Search for the cell housing the specified text and yield its (x, y) center coordinate. 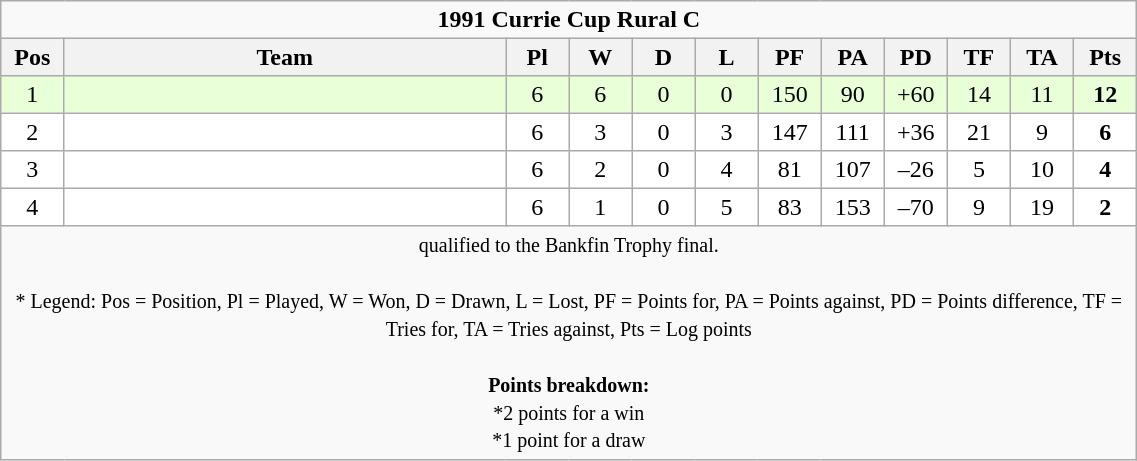
Pl (538, 56)
90 (852, 94)
83 (790, 206)
147 (790, 132)
11 (1042, 94)
14 (978, 94)
PD (916, 56)
10 (1042, 170)
PA (852, 56)
81 (790, 170)
153 (852, 206)
TF (978, 56)
PF (790, 56)
1991 Currie Cup Rural C (569, 20)
Team (285, 56)
L (726, 56)
–70 (916, 206)
Pts (1106, 56)
Pos (32, 56)
21 (978, 132)
D (664, 56)
–26 (916, 170)
111 (852, 132)
19 (1042, 206)
TA (1042, 56)
12 (1106, 94)
107 (852, 170)
150 (790, 94)
+36 (916, 132)
W (600, 56)
+60 (916, 94)
